Locate the cell with the specified text and output its [X, Y] center coordinate. 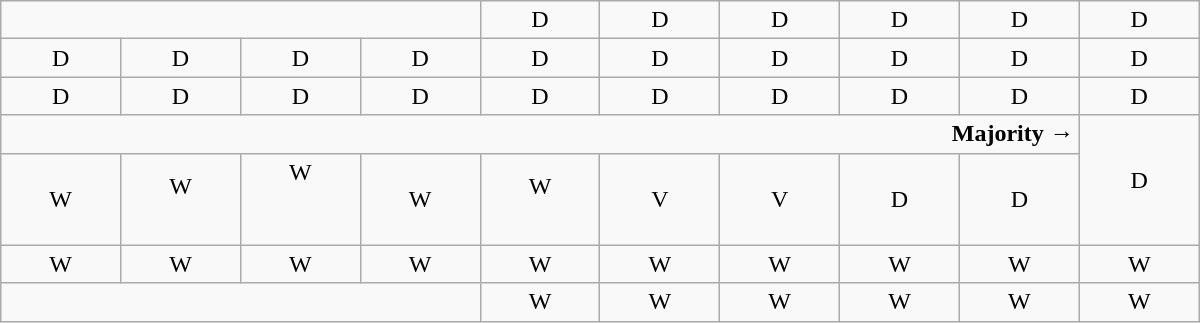
Majority → [540, 134]
